Locate the cell with the specified text and output its [X, Y] center coordinate. 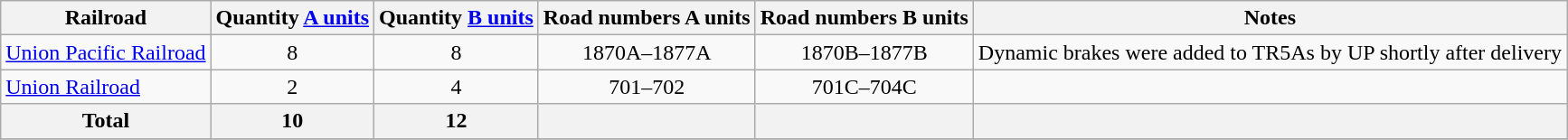
Total [106, 121]
Road numbers B units [864, 18]
Dynamic brakes were added to TR5As by UP shortly after delivery [1270, 52]
4 [457, 87]
Union Railroad [106, 87]
1870A–1877A [647, 52]
10 [292, 121]
Quantity B units [457, 18]
2 [292, 87]
Road numbers A units [647, 18]
Railroad [106, 18]
701C–704C [864, 87]
Quantity A units [292, 18]
701–702 [647, 87]
Union Pacific Railroad [106, 52]
12 [457, 121]
1870B–1877B [864, 52]
Notes [1270, 18]
